Identify which cell holds the provided text, then report its (x, y) central coordinate. 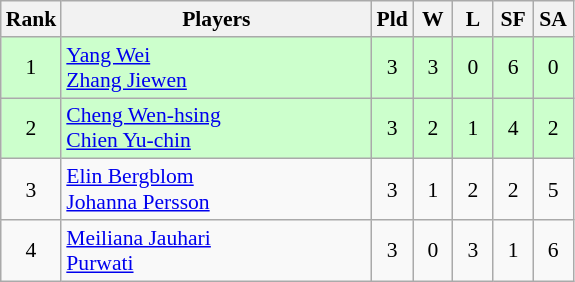
Meiliana Jauhari Purwati (216, 250)
Pld (392, 19)
L (473, 19)
SF (513, 19)
5 (553, 190)
W (433, 19)
Players (216, 19)
Rank (32, 19)
SA (553, 19)
Elin Bergblom Johanna Persson (216, 190)
Cheng Wen-hsing Chien Yu-chin (216, 128)
Yang Wei Zhang Jiewen (216, 68)
